Return the (x, y) coordinate for the center point of the cell that contains the specified text.  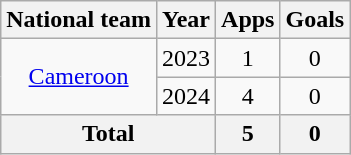
Year (186, 20)
National team (79, 20)
Apps (248, 20)
5 (248, 134)
2024 (186, 96)
Goals (315, 20)
4 (248, 96)
Total (108, 134)
2023 (186, 58)
Cameroon (79, 77)
1 (248, 58)
